Capture the cell that displays the provided text and extract its [x, y] central coordinate. 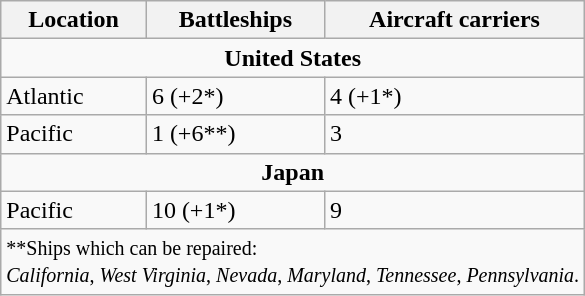
Aircraft carriers [454, 20]
Atlantic [74, 96]
10 (+1*) [235, 210]
6 (+2*) [235, 96]
9 [454, 210]
United States [293, 58]
3 [454, 134]
1 (+6**) [235, 134]
Battleships [235, 20]
Japan [293, 172]
Location [74, 20]
4 (+1*) [454, 96]
**Ships which can be repaired:California, West Virginia, Nevada, Maryland, Tennessee, Pennsylvania. [293, 262]
